For the text-containing cell, return its midpoint in (x, y) coordinate format. 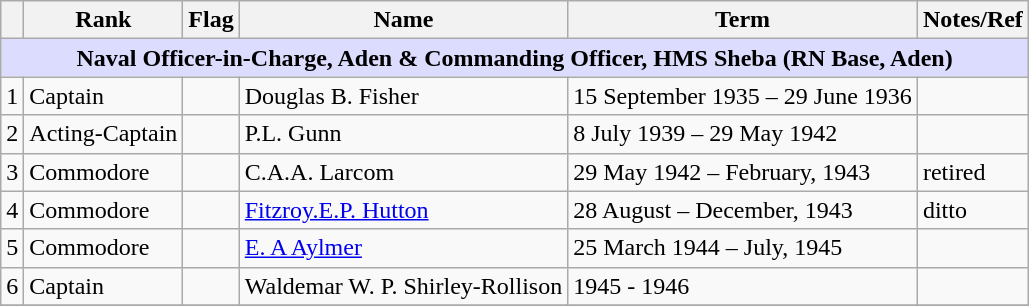
29 May 1942 – February, 1943 (743, 172)
8 July 1939 – 29 May 1942 (743, 134)
Notes/Ref (972, 20)
6 (12, 286)
E. A Aylmer (403, 248)
3 (12, 172)
2 (12, 134)
28 August – December, 1943 (743, 210)
C.A.A. Larcom (403, 172)
Flag (211, 20)
retired (972, 172)
15 September 1935 – 29 June 1936 (743, 96)
ditto (972, 210)
Rank (104, 20)
P.L. Gunn (403, 134)
Douglas B. Fisher (403, 96)
Acting-Captain (104, 134)
1945 - 1946 (743, 286)
Term (743, 20)
25 March 1944 – July, 1945 (743, 248)
Naval Officer-in-Charge, Aden & Commanding Officer, HMS Sheba (RN Base, Aden) (515, 58)
1 (12, 96)
Name (403, 20)
4 (12, 210)
5 (12, 248)
Waldemar W. P. Shirley-Rollison (403, 286)
Fitzroy.E.P. Hutton (403, 210)
